Return [X, Y] of the center of cell containing provided text 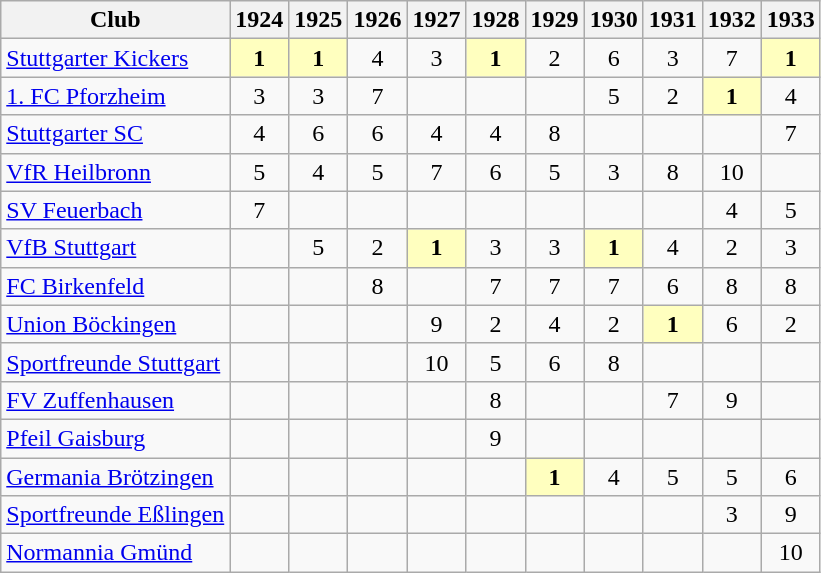
1931 [672, 20]
Union Böckingen [116, 324]
Stuttgarter SC [116, 134]
1926 [378, 20]
SV Feuerbach [116, 210]
Sportfreunde Stuttgart [116, 362]
Sportfreunde Eßlingen [116, 515]
Germania Brötzingen [116, 477]
1924 [260, 20]
Pfeil Gaisburg [116, 438]
1932 [732, 20]
Stuttgarter Kickers [116, 58]
Club [116, 20]
Normannia Gmünd [116, 553]
1927 [436, 20]
FC Birkenfeld [116, 286]
FV Zuffenhausen [116, 400]
1925 [318, 20]
1933 [790, 20]
VfR Heilbronn [116, 172]
1929 [554, 20]
1. FC Pforzheim [116, 96]
VfB Stuttgart [116, 248]
1930 [614, 20]
1928 [496, 20]
